Extract the [x, y] coordinate from the center of the cell holding the provided text.  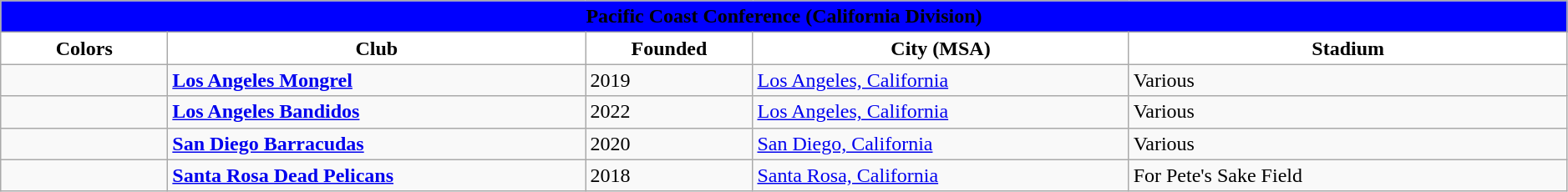
Club [377, 48]
2018 [669, 175]
Santa Rosa Dead Pelicans [377, 175]
San Diego, California [941, 144]
2022 [669, 112]
For Pete's Sake Field [1348, 175]
Los Angeles Bandidos [377, 112]
Colors [84, 48]
Pacific Coast Conference (California Division) [784, 17]
2020 [669, 144]
City (MSA) [941, 48]
Stadium [1348, 48]
San Diego Barracudas [377, 144]
Santa Rosa, California [941, 175]
Founded [669, 48]
2019 [669, 80]
Los Angeles Mongrel [377, 80]
